Output the [X, Y] coordinate of the center of the cell containing the given text.  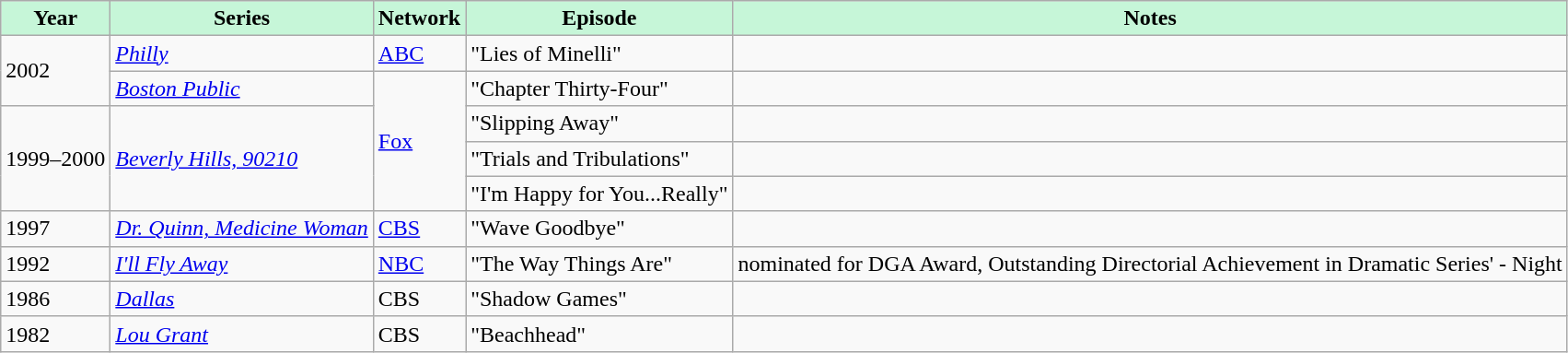
"Shadow Games" [599, 299]
"Wave Goodbye" [599, 229]
"Lies of Minelli" [599, 53]
ABC [419, 53]
Lou Grant [241, 334]
Series [241, 18]
Network [419, 18]
Dr. Quinn, Medicine Woman [241, 229]
"Chapter Thirty-Four" [599, 88]
1982 [55, 334]
1999–2000 [55, 159]
Fox [419, 141]
"Beachhead" [599, 334]
2002 [55, 71]
"I'm Happy for You...Really" [599, 194]
NBC [419, 264]
Boston Public [241, 88]
"Slipping Away" [599, 124]
1986 [55, 299]
Dallas [241, 299]
Episode [599, 18]
nominated for DGA Award, Outstanding Directorial Achievement in Dramatic Series' - Night [1150, 264]
Beverly Hills, 90210 [241, 159]
1997 [55, 229]
Notes [1150, 18]
1992 [55, 264]
Year [55, 18]
"Trials and Tribulations" [599, 159]
Philly [241, 53]
I'll Fly Away [241, 264]
"The Way Things Are" [599, 264]
